Search for the cell housing the specified text and yield its (X, Y) center coordinate. 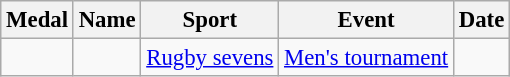
Date (481, 20)
Event (366, 20)
Medal (38, 20)
Name (107, 20)
Sport (210, 20)
Rugby sevens (210, 58)
Men's tournament (366, 58)
